Output the [X, Y] coordinate of the center of the cell containing the given text.  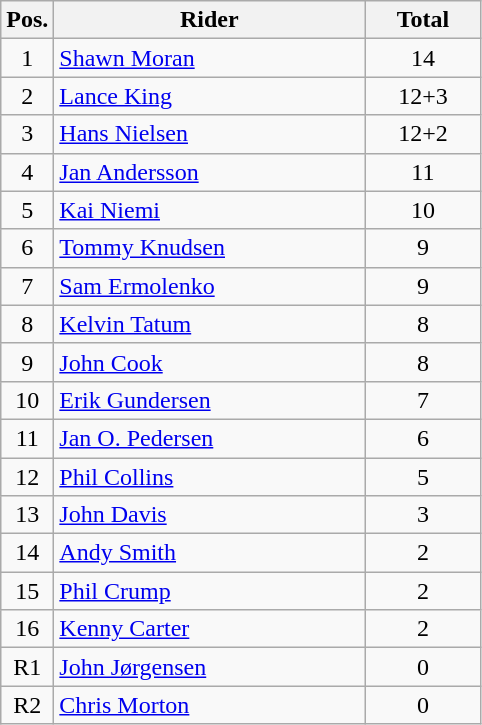
R1 [28, 667]
15 [28, 591]
Andy Smith [210, 553]
12 [28, 477]
R2 [28, 705]
John Cook [210, 362]
Jan Andersson [210, 172]
Pos. [28, 20]
Sam Ermolenko [210, 286]
John Davis [210, 515]
John Jørgensen [210, 667]
Hans Nielsen [210, 134]
Total [423, 20]
Erik Gundersen [210, 400]
Jan O. Pedersen [210, 438]
Chris Morton [210, 705]
Rider [210, 20]
Phil Crump [210, 591]
13 [28, 515]
16 [28, 629]
Kelvin Tatum [210, 324]
12+2 [423, 134]
Shawn Moran [210, 58]
Lance King [210, 96]
Kai Niemi [210, 210]
Tommy Knudsen [210, 248]
12+3 [423, 96]
Kenny Carter [210, 629]
4 [28, 172]
Phil Collins [210, 477]
1 [28, 58]
